Search for the cell housing the specified text and yield its (X, Y) center coordinate. 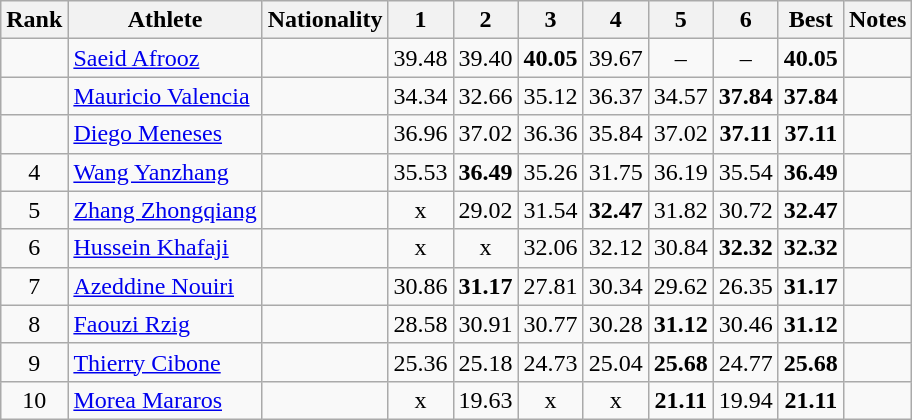
25.04 (616, 362)
27.81 (550, 286)
35.84 (616, 134)
Zhang Zhongqiang (165, 210)
9 (34, 362)
Wang Yanzhang (165, 172)
Saeid Afrooz (165, 58)
30.34 (616, 286)
34.34 (420, 96)
31.82 (680, 210)
31.54 (550, 210)
30.77 (550, 324)
26.35 (746, 286)
36.36 (550, 134)
7 (34, 286)
1 (420, 20)
Morea Mararos (165, 400)
Mauricio Valencia (165, 96)
3 (550, 20)
31.75 (616, 172)
30.84 (680, 248)
29.02 (486, 210)
Nationality (325, 20)
19.94 (746, 400)
36.19 (680, 172)
Faouzi Rzig (165, 324)
Diego Meneses (165, 134)
29.62 (680, 286)
2 (486, 20)
30.28 (616, 324)
24.77 (746, 362)
32.12 (616, 248)
25.36 (420, 362)
25.18 (486, 362)
39.40 (486, 58)
30.91 (486, 324)
35.54 (746, 172)
35.26 (550, 172)
10 (34, 400)
19.63 (486, 400)
30.86 (420, 286)
Rank (34, 20)
24.73 (550, 362)
Hussein Khafaji (165, 248)
Azeddine Nouiri (165, 286)
28.58 (420, 324)
Thierry Cibone (165, 362)
35.53 (420, 172)
36.96 (420, 134)
Notes (877, 20)
34.57 (680, 96)
Athlete (165, 20)
35.12 (550, 96)
39.67 (616, 58)
32.06 (550, 248)
30.46 (746, 324)
Best (810, 20)
32.66 (486, 96)
39.48 (420, 58)
36.37 (616, 96)
30.72 (746, 210)
8 (34, 324)
